Capture the cell that displays the provided text and extract its (X, Y) central coordinate. 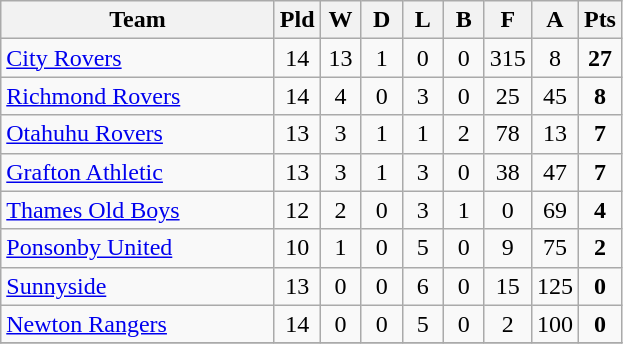
75 (554, 248)
Richmond Rovers (138, 96)
Otahuhu Rovers (138, 134)
A (554, 20)
Sunnyside (138, 286)
315 (508, 58)
38 (508, 172)
Newton Rangers (138, 324)
12 (297, 210)
Thames Old Boys (138, 210)
W (340, 20)
125 (554, 286)
15 (508, 286)
F (508, 20)
78 (508, 134)
69 (554, 210)
Grafton Athletic (138, 172)
100 (554, 324)
L (422, 20)
6 (422, 286)
City Rovers (138, 58)
Pts (600, 20)
45 (554, 96)
Ponsonby United (138, 248)
9 (508, 248)
27 (600, 58)
D (382, 20)
25 (508, 96)
Pld (297, 20)
Team (138, 20)
B (464, 20)
47 (554, 172)
10 (297, 248)
